Identify which cell holds the provided text, then report its [X, Y] central coordinate. 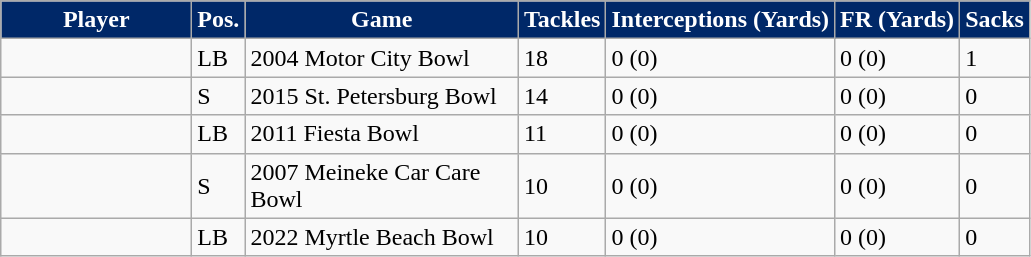
2011 Fiesta Bowl [382, 134]
Player [96, 20]
Tackles [562, 20]
Pos. [218, 20]
2007 Meineke Car Care Bowl [382, 186]
2022 Myrtle Beach Bowl [382, 237]
2004 Motor City Bowl [382, 58]
11 [562, 134]
FR (Yards) [898, 20]
Game [382, 20]
1 [995, 58]
18 [562, 58]
Sacks [995, 20]
2015 St. Petersburg Bowl [382, 96]
Interceptions (Yards) [720, 20]
14 [562, 96]
